Identify which cell holds the provided text, then report its (X, Y) central coordinate. 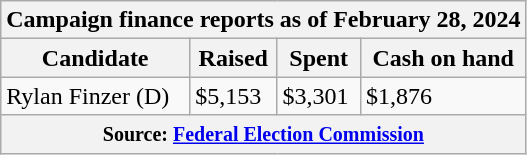
Source: Federal Election Commission (264, 134)
Spent (319, 58)
Raised (234, 58)
$5,153 (234, 96)
Rylan Finzer (D) (96, 96)
Cash on hand (444, 58)
$1,876 (444, 96)
Campaign finance reports as of February 28, 2024 (264, 20)
Candidate (96, 58)
$3,301 (319, 96)
